Determine the (x, y) coordinate at the center of the cell enclosing the given text.  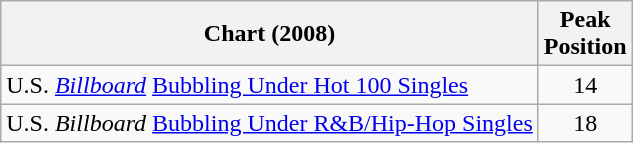
U.S. Billboard Bubbling Under R&B/Hip-Hop Singles (270, 123)
18 (585, 123)
Chart (2008) (270, 34)
PeakPosition (585, 34)
14 (585, 85)
U.S. Billboard Bubbling Under Hot 100 Singles (270, 85)
